Provide the [X, Y] coordinate of the cell's center where the given text is located.  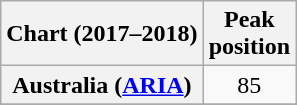
Chart (2017–2018) [102, 34]
85 [249, 85]
Peakposition [249, 34]
Australia (ARIA) [102, 85]
